Scan for the cell matching the given text and deliver its [X, Y] coordinate at center. 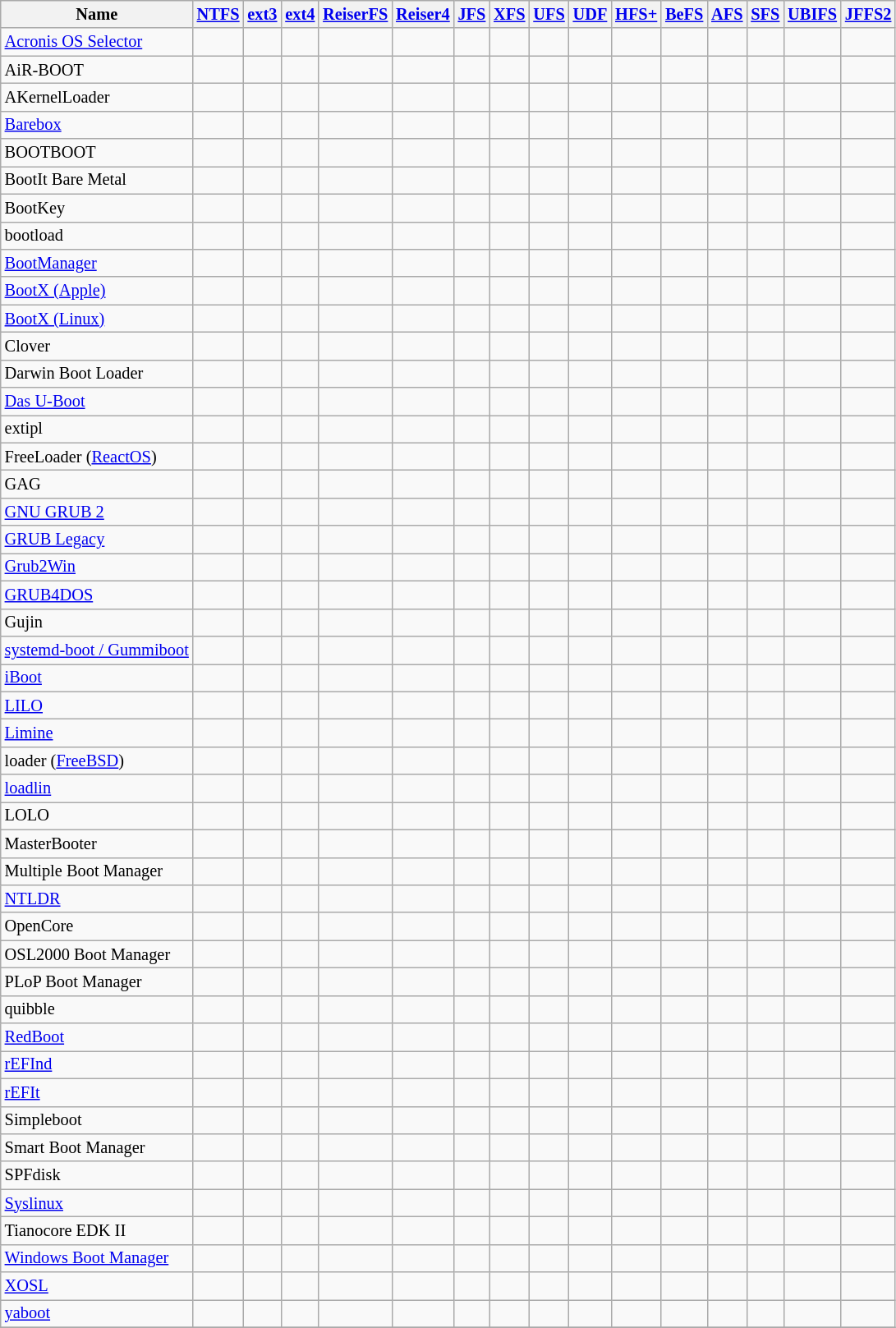
Gujin [97, 623]
Darwin Boot Loader [97, 374]
XOSL [97, 1286]
GRUB Legacy [97, 540]
Das U-Boot [97, 402]
systemd-boot / Gummiboot [97, 650]
HFS+ [636, 14]
extipl [97, 429]
NTFS [218, 14]
AFS [727, 14]
BootX (Linux) [97, 319]
yaboot [97, 1313]
Windows Boot Manager [97, 1258]
ext4 [300, 14]
Tianocore EDK II [97, 1230]
GAG [97, 484]
Acronis OS Selector [97, 42]
PLoP Boot Manager [97, 981]
UFS [549, 14]
BootX (Apple) [97, 291]
NTLDR [97, 898]
OSL2000 Boot Manager [97, 954]
SPFdisk [97, 1175]
BootIt Bare Metal [97, 180]
Syslinux [97, 1203]
ReiserFS [355, 14]
bootload [97, 236]
Multiple Boot Manager [97, 871]
JFFS2 [868, 14]
UBIFS [812, 14]
Clover [97, 346]
MasterBooter [97, 843]
SFS [765, 14]
Name [97, 14]
RedBoot [97, 1037]
BootManager [97, 263]
GRUB4DOS [97, 595]
Simpleboot [97, 1120]
FreeLoader (ReactOS) [97, 457]
LOLO [97, 816]
UDF [590, 14]
LILO [97, 705]
loadlin [97, 788]
Smart Boot Manager [97, 1147]
AKernelLoader [97, 97]
BeFS [684, 14]
Barebox [97, 125]
BootKey [97, 208]
rEFIt [97, 1092]
GNU GRUB 2 [97, 512]
rEFInd [97, 1064]
BOOTBOOT [97, 153]
Limine [97, 733]
AiR-BOOT [97, 70]
Grub2Win [97, 567]
ext3 [262, 14]
loader (FreeBSD) [97, 760]
Reiser4 [422, 14]
JFS [472, 14]
iBoot [97, 678]
quibble [97, 1009]
XFS [509, 14]
OpenCore [97, 926]
